Identify which cell holds the provided text, then report its (x, y) central coordinate. 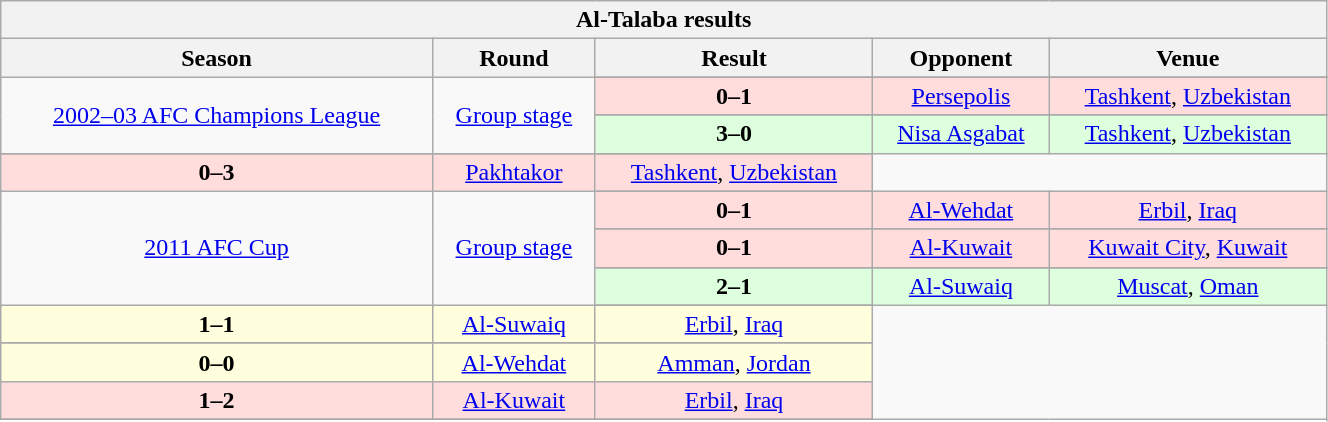
Pakhtakor (514, 172)
Round (514, 58)
Venue (1188, 58)
2011 AFC Cup (217, 248)
1–1 (217, 324)
0–0 (217, 362)
Season (217, 58)
1–2 (217, 400)
Result (734, 58)
Opponent (962, 58)
Nisa Asgabat (962, 134)
Al-Talaba results (664, 20)
3–0 (734, 134)
2–1 (734, 286)
2002–03 AFC Champions League (217, 115)
Muscat, Oman (1188, 286)
Kuwait City, Kuwait (1188, 248)
0–3 (217, 172)
Persepolis (962, 96)
Amman, Jordan (734, 362)
